Capture the cell that displays the provided text and extract its [x, y] central coordinate. 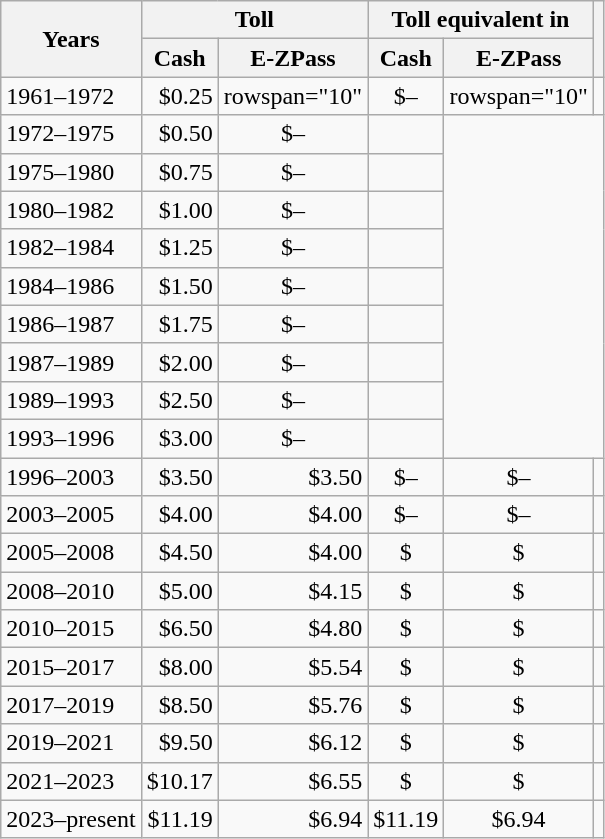
1961–1972 [71, 96]
1986–1987 [71, 324]
2015–2017 [71, 667]
$6.55 [293, 781]
2010–2015 [71, 629]
1975–1980 [71, 172]
2008–2010 [71, 591]
$2.50 [180, 400]
$0.75 [180, 172]
$0.25 [180, 96]
$10.17 [180, 781]
Toll [254, 20]
$8.00 [180, 667]
$2.00 [180, 362]
1982–1984 [71, 248]
2017–2019 [71, 705]
$4.50 [180, 553]
2005–2008 [71, 553]
$5.00 [180, 591]
$4.15 [293, 591]
2023–present [71, 819]
$1.50 [180, 286]
$0.50 [180, 134]
1980–1982 [71, 210]
1987–1989 [71, 362]
$1.75 [180, 324]
2003–2005 [71, 515]
$1.00 [180, 210]
$8.50 [180, 705]
1984–1986 [71, 286]
2021–2023 [71, 781]
Years [71, 39]
1993–1996 [71, 438]
$1.25 [180, 248]
1989–1993 [71, 400]
$5.54 [293, 667]
$6.50 [180, 629]
1972–1975 [71, 134]
$3.00 [180, 438]
Toll equivalent in [481, 20]
$6.12 [293, 743]
2019–2021 [71, 743]
$4.80 [293, 629]
$9.50 [180, 743]
$5.76 [293, 705]
1996–2003 [71, 477]
